Search for the cell housing the specified text and yield its [x, y] center coordinate. 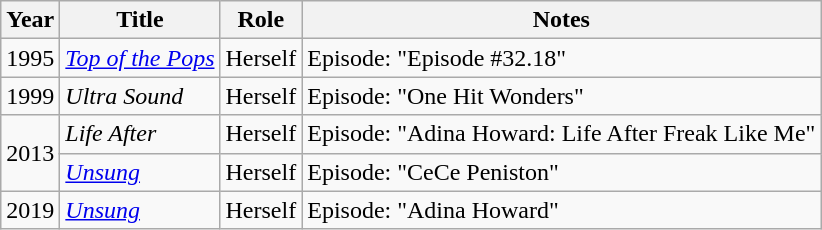
Title [140, 20]
Episode: "CeCe Peniston" [562, 172]
Year [30, 20]
Episode: "One Hit Wonders" [562, 96]
Role [261, 20]
1995 [30, 58]
Episode: "Adina Howard" [562, 210]
Episode: "Episode #32.18" [562, 58]
Top of the Pops [140, 58]
Life After [140, 134]
Notes [562, 20]
2013 [30, 153]
1999 [30, 96]
2019 [30, 210]
Episode: "Adina Howard: Life After Freak Like Me" [562, 134]
Ultra Sound [140, 96]
